Search for the cell housing the specified text and yield its [x, y] center coordinate. 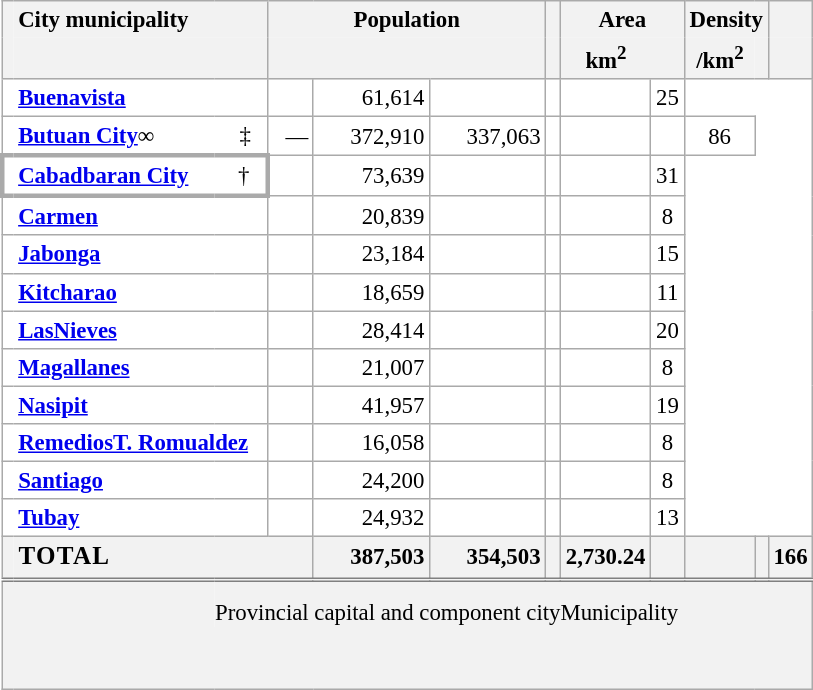
11 [668, 292]
372,910 [371, 136]
† [242, 176]
24,200 [371, 480]
25 [668, 98]
Kitcharao [141, 292]
Density [726, 20]
21,007 [371, 367]
Municipality [686, 603]
16,058 [371, 443]
Buenavista [141, 98]
Magallanes [141, 367]
km2 [605, 58]
31 [668, 176]
Butuan City∞ [114, 136]
20,839 [371, 216]
13 [668, 518]
Cabadbaran City [114, 176]
387,503 [371, 558]
166 [790, 558]
2,730.24 [605, 558]
Carmen [141, 216]
19 [668, 405]
Santiago [141, 480]
Provincial capital and component city [388, 603]
24,932 [371, 518]
73,639 [371, 176]
41,957 [371, 405]
18,659 [371, 292]
Nasipit [141, 405]
Jabonga [141, 255]
RemediosT. Romualdez [141, 443]
15 [668, 255]
Population [407, 20]
61,614 [371, 98]
86 [720, 136]
— [291, 136]
LasNieves [141, 330]
TOTAL [164, 558]
23,184 [371, 255]
City municipality [141, 20]
‡ [242, 136]
28,414 [371, 330]
/km2 [720, 58]
Tubay [141, 518]
20 [668, 330]
337,063 [488, 136]
Area [622, 20]
354,503 [488, 558]
